Return (X, Y) of the center of cell containing provided text 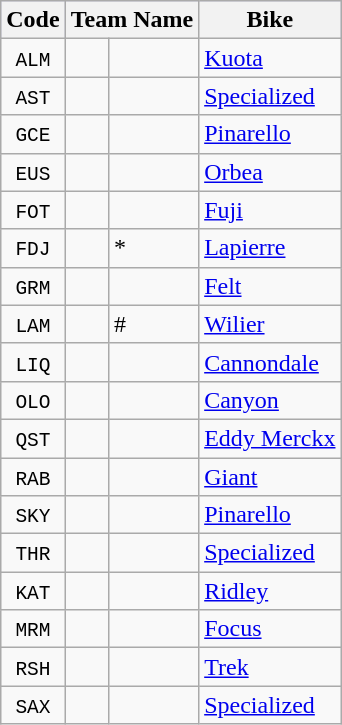
Focus (270, 629)
FDJ (33, 248)
Kuota (270, 58)
RAB (33, 477)
Wilier (270, 324)
LIQ (33, 362)
QST (33, 438)
ALM (33, 58)
Orbea (270, 172)
Bike (270, 20)
Lapierre (270, 248)
SAX (33, 705)
Code (33, 20)
SKY (33, 515)
EUS (33, 172)
Cannondale (270, 362)
GCE (33, 134)
# (153, 324)
GRM (33, 286)
KAT (33, 591)
Canyon (270, 400)
Felt (270, 286)
Fuji (270, 210)
Team Name (132, 20)
MRM (33, 629)
RSH (33, 667)
LAM (33, 324)
* (153, 248)
Giant (270, 477)
Ridley (270, 591)
FOT (33, 210)
THR (33, 553)
OLO (33, 400)
Trek (270, 667)
Eddy Merckx (270, 438)
AST (33, 96)
